Pinpoint the cell where the given text exists, returning its [X, Y] midpoint coordinate. 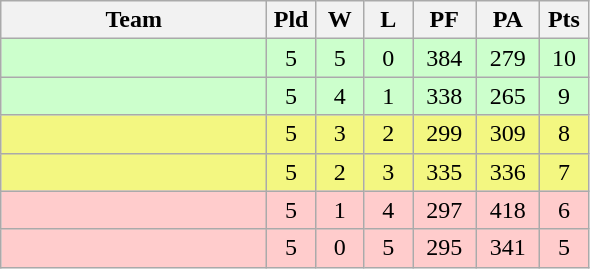
Pld [292, 20]
8 [564, 134]
9 [564, 96]
Team [134, 20]
418 [508, 210]
7 [564, 172]
384 [444, 58]
Pts [564, 20]
297 [444, 210]
PF [444, 20]
279 [508, 58]
295 [444, 248]
6 [564, 210]
341 [508, 248]
309 [508, 134]
338 [444, 96]
336 [508, 172]
265 [508, 96]
PA [508, 20]
L [388, 20]
10 [564, 58]
299 [444, 134]
W [340, 20]
335 [444, 172]
